Determine the (x, y) coordinate at the center of the cell enclosing the given text.  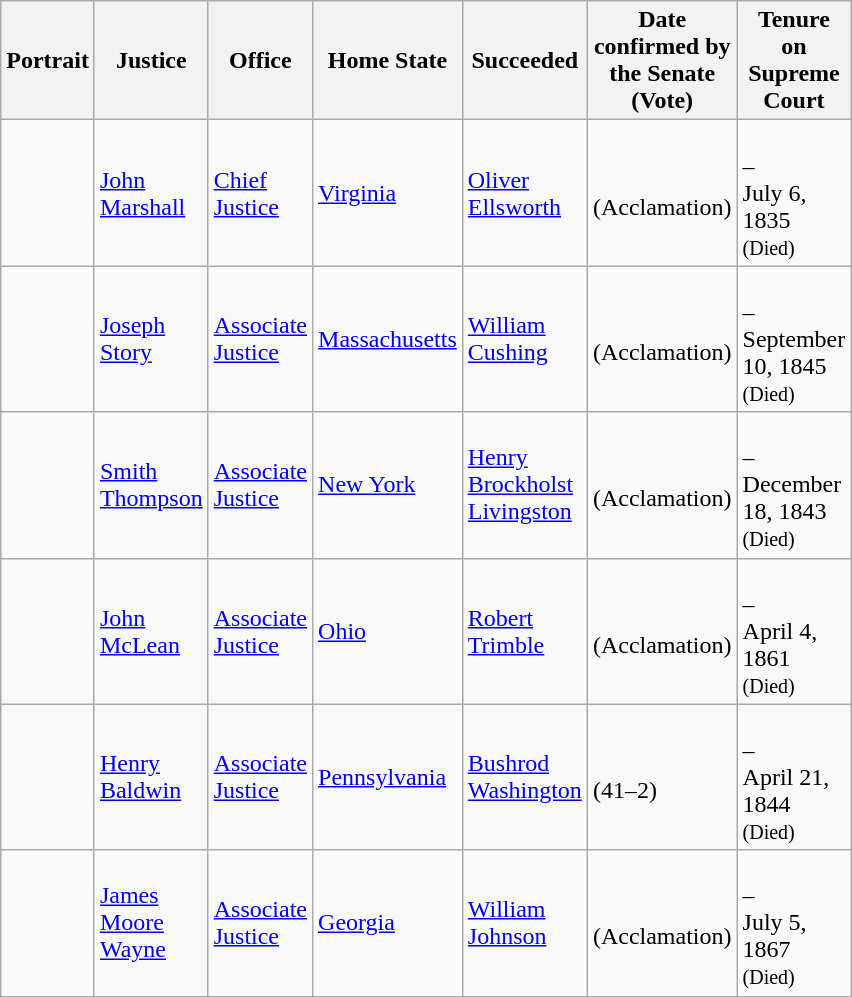
Henry Brockholst Livingston (524, 485)
–December 18, 1843(Died) (794, 485)
William Cushing (524, 339)
Justice (151, 60)
William Johnson (524, 923)
James Moore Wayne (151, 923)
Bushrod Washington (524, 777)
Virginia (388, 193)
Home State (388, 60)
Robert Trimble (524, 631)
Georgia (388, 923)
Smith Thompson (151, 485)
–July 6, 1835(Died) (794, 193)
Oliver Ellsworth (524, 193)
John McLean (151, 631)
Succeeded (524, 60)
Portrait (48, 60)
–April 21, 1844(Died) (794, 777)
Pennsylvania (388, 777)
Henry Baldwin (151, 777)
–April 4, 1861(Died) (794, 631)
Joseph Story (151, 339)
Tenure on Supreme Court (794, 60)
Ohio (388, 631)
–July 5, 1867(Died) (794, 923)
John Marshall (151, 193)
Office (260, 60)
Massachusetts (388, 339)
–September 10, 1845(Died) (794, 339)
(41–2) (662, 777)
Chief Justice (260, 193)
Date confirmed by the Senate(Vote) (662, 60)
New York (388, 485)
